Output the [x, y] coordinate of the center of the cell containing the given text.  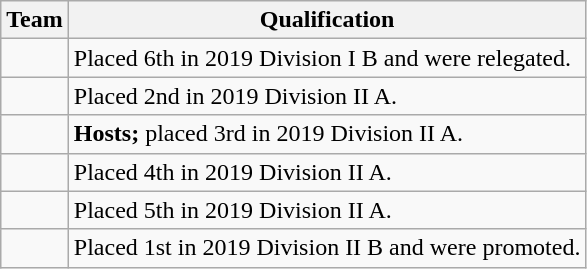
Qualification [327, 20]
Placed 1st in 2019 Division II B and were promoted. [327, 248]
Placed 6th in 2019 Division I B and were relegated. [327, 58]
Placed 2nd in 2019 Division II A. [327, 96]
Placed 4th in 2019 Division II A. [327, 172]
Placed 5th in 2019 Division II A. [327, 210]
Team [35, 20]
Hosts; placed 3rd in 2019 Division II A. [327, 134]
